Identify which cell holds the provided text, then report its [x, y] central coordinate. 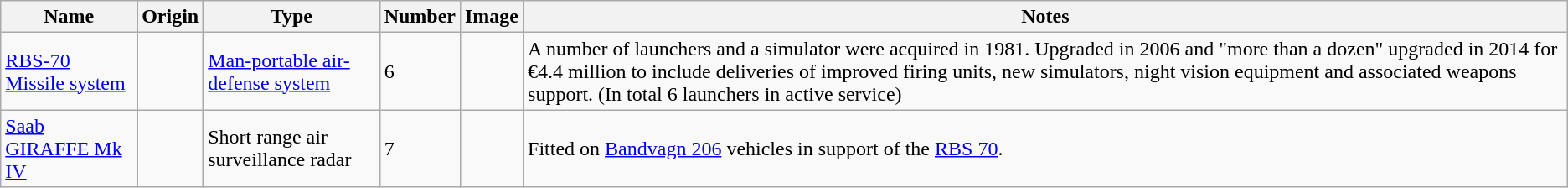
Short range air surveillance radar [291, 149]
RBS-70 Missile system [69, 71]
6 [420, 71]
Fitted on Bandvagn 206 vehicles in support of the RBS 70. [1045, 149]
Origin [171, 17]
Type [291, 17]
7 [420, 149]
Notes [1045, 17]
Name [69, 17]
Man-portable air-defense system [291, 71]
Number [420, 17]
Image [491, 17]
Saab GIRAFFE Mk IV [69, 149]
